Return (X, Y) of the center of cell containing provided text 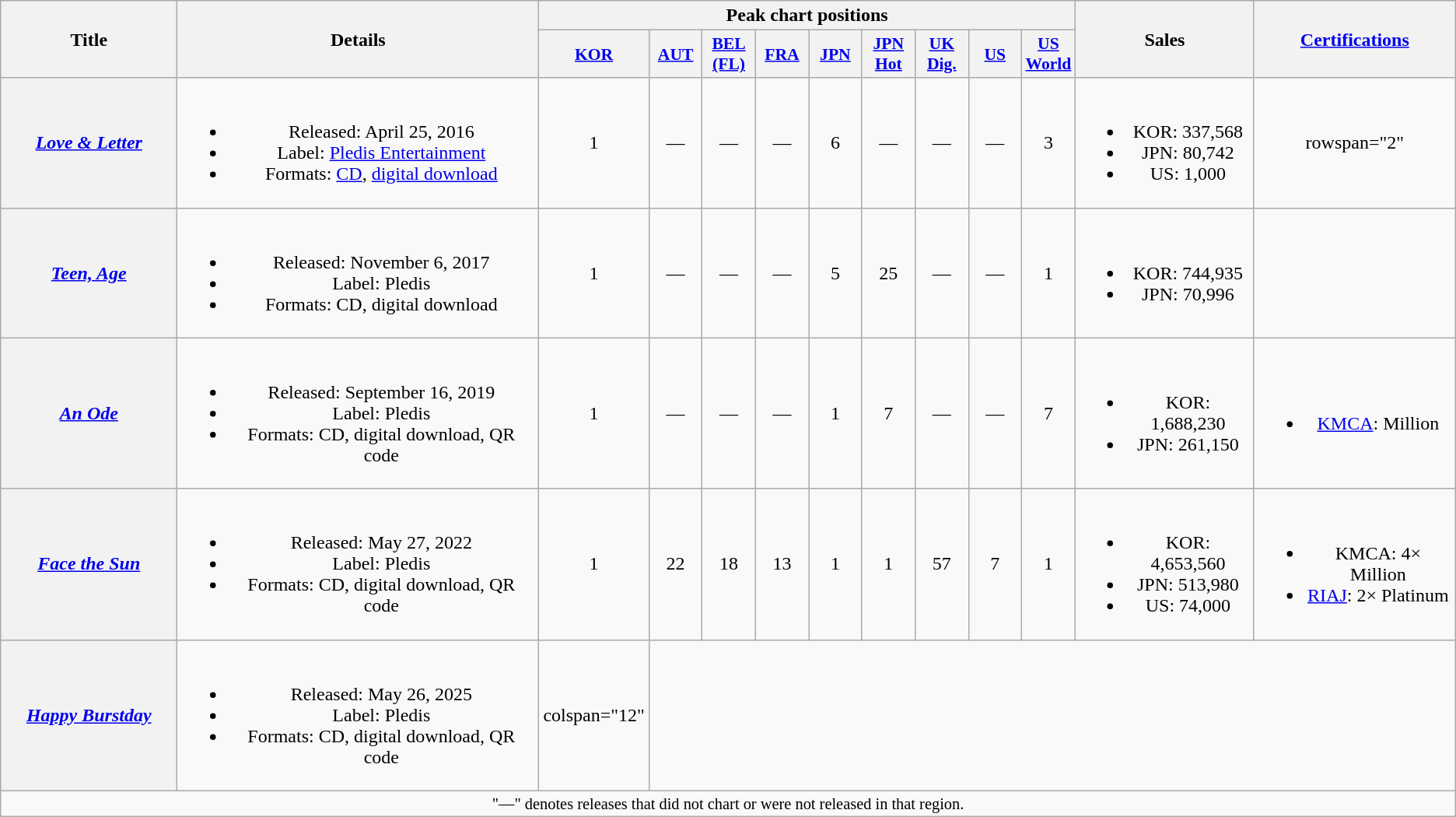
22 (675, 564)
57 (942, 564)
KOR: 1,688,230JPN: 261,150 (1164, 413)
US (995, 54)
"—" denotes releases that did not chart or were not released in that region. (728, 804)
18 (729, 564)
KMCA: 4× MillionRIAJ: 2× Platinum (1355, 564)
Released: September 16, 2019Label: PledisFormats: CD, digital download, QR code (358, 413)
Details (358, 39)
Title (89, 39)
Love & Letter (89, 143)
Teen, Age (89, 272)
Certifications (1355, 39)
FRA (782, 54)
Released: November 6, 2017Label: PledisFormats: CD, digital download (358, 272)
AUT (675, 54)
13 (782, 564)
Released: May 26, 2025Label: PledisFormats: CD, digital download, QR code (358, 715)
5 (835, 272)
Released: May 27, 2022Label: PledisFormats: CD, digital download, QR code (358, 564)
KOR: 744,935JPN: 70,996 (1164, 272)
BEL(FL) (729, 54)
rowspan="2" (1355, 143)
KOR: 337,568JPN: 80,742US: 1,000 (1164, 143)
JPN (835, 54)
Peak chart positions (807, 16)
Happy Burstday (89, 715)
KOR: 4,653,560JPN: 513,980US: 74,000 (1164, 564)
An Ode (89, 413)
JPNHot (888, 54)
KOR (594, 54)
USWorld (1048, 54)
Released: April 25, 2016Label: Pledis EntertainmentFormats: CD, digital download (358, 143)
6 (835, 143)
UKDig. (942, 54)
colspan="12" (594, 715)
KMCA: Million (1355, 413)
Face the Sun (89, 564)
Sales (1164, 39)
25 (888, 272)
3 (1048, 143)
